Provide the (x, y) coordinate of the cell's center where the given text is located.  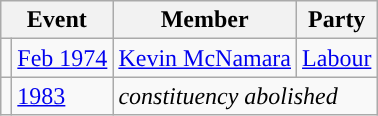
Event (57, 20)
constituency abolished (245, 96)
Feb 1974 (62, 58)
Member (205, 20)
Party (337, 20)
Labour (337, 58)
Kevin McNamara (205, 58)
1983 (62, 96)
